Output the (X, Y) coordinate of the center of the cell containing the given text.  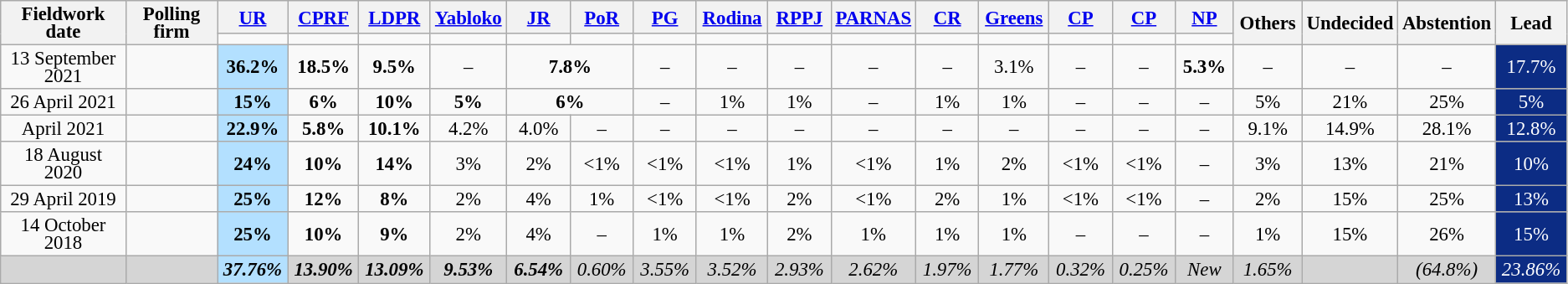
18 August 2020 (64, 164)
5.3% (1205, 67)
23.86% (1531, 270)
New (1205, 270)
Yabloko (469, 17)
RPPJ (800, 17)
17.7% (1531, 67)
13.90% (323, 270)
14% (395, 164)
1.77% (1014, 270)
0.60% (601, 270)
Abstention (1448, 23)
10.1% (395, 129)
Fieldwork date (64, 23)
3.52% (731, 270)
12.8% (1531, 129)
6.54% (539, 270)
Others (1268, 23)
36.2% (253, 67)
14 October 2018 (64, 235)
9.5% (395, 67)
UR (253, 17)
5.8% (323, 129)
Lead (1531, 23)
7.8% (571, 67)
0.32% (1081, 270)
13.09% (395, 270)
4.0% (539, 129)
14.9% (1350, 129)
2.93% (800, 270)
26 April 2021 (64, 102)
24% (253, 164)
Greens (1014, 17)
0.25% (1143, 270)
9.53% (469, 270)
18.5% (323, 67)
8% (395, 199)
13 September 2021 (64, 67)
PoR (601, 17)
NP (1205, 17)
PARNAS (874, 17)
1.97% (947, 270)
Rodina (731, 17)
3.55% (664, 270)
CPRF (323, 17)
JR (539, 17)
1.65% (1268, 270)
PG (664, 17)
(64.8%) (1448, 270)
CR (947, 17)
9.1% (1268, 129)
29 April 2019 (64, 199)
37.76% (253, 270)
22.9% (253, 129)
4.2% (469, 129)
3.1% (1014, 67)
9% (395, 235)
26% (1448, 235)
28.1% (1448, 129)
2.62% (874, 270)
Polling firm (171, 23)
April 2021 (64, 129)
LDPR (395, 17)
12% (323, 199)
Undecided (1350, 23)
